Scan for the cell matching the given text and deliver its [X, Y] coordinate at center. 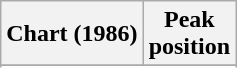
Chart (1986) [72, 34]
Peakposition [189, 34]
